Return the (x, y) coordinate for the center point of the cell that contains the specified text.  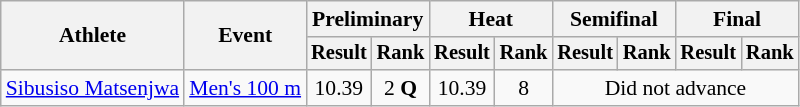
Did not advance (675, 88)
Athlete (92, 36)
Preliminary (368, 19)
Semifinal (614, 19)
Final (736, 19)
Event (245, 36)
Sibusiso Matsenjwa (92, 88)
Heat (490, 19)
8 (524, 88)
2 Q (401, 88)
Men's 100 m (245, 88)
